Search for the cell housing the specified text and yield its (X, Y) center coordinate. 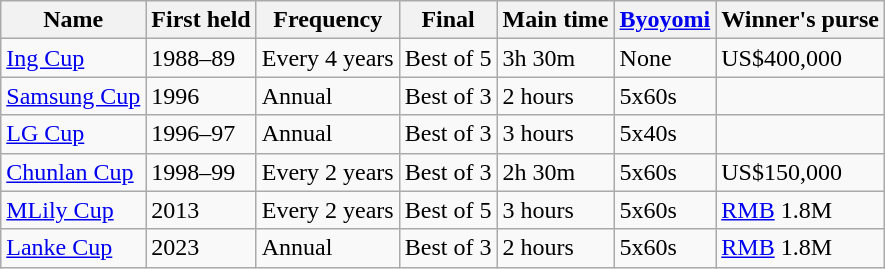
Winner's purse (800, 20)
Lanke Cup (74, 248)
US$400,000 (800, 58)
2h 30m (556, 172)
3h 30m (556, 58)
Every 4 years (328, 58)
Name (74, 20)
Frequency (328, 20)
5x40s (665, 134)
LG Cup (74, 134)
Samsung Cup (74, 96)
2013 (201, 210)
First held (201, 20)
1996 (201, 96)
1998–99 (201, 172)
US$150,000 (800, 172)
Final (448, 20)
Chunlan Cup (74, 172)
2023 (201, 248)
Ing Cup (74, 58)
None (665, 58)
MLily Cup (74, 210)
Main time (556, 20)
1988–89 (201, 58)
Byoyomi (665, 20)
1996–97 (201, 134)
